Provide the (X, Y) coordinate of the cell's center where the given text is located.  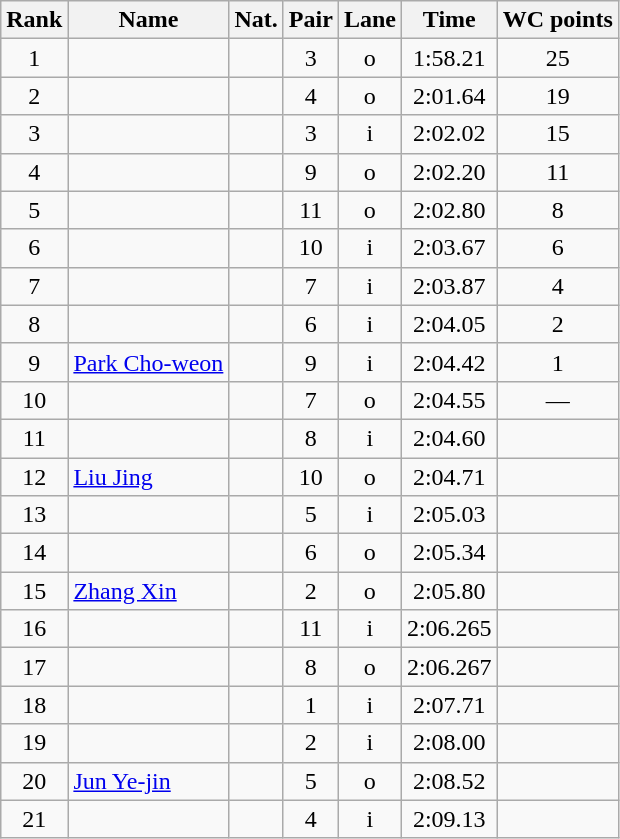
Pair (310, 20)
Liu Jing (148, 477)
21 (34, 819)
2:09.13 (449, 819)
Park Cho-weon (148, 362)
16 (34, 629)
2:08.52 (449, 781)
12 (34, 477)
25 (558, 58)
17 (34, 667)
13 (34, 515)
2:01.64 (449, 96)
2:05.34 (449, 553)
2:06.267 (449, 667)
WC points (558, 20)
Nat. (256, 20)
2:04.71 (449, 477)
Time (449, 20)
2:02.02 (449, 134)
2:05.03 (449, 515)
2:08.00 (449, 743)
— (558, 400)
2:06.265 (449, 629)
2:03.87 (449, 286)
Rank (34, 20)
2:02.20 (449, 172)
14 (34, 553)
2:05.80 (449, 591)
2:02.80 (449, 210)
2:04.05 (449, 324)
20 (34, 781)
Zhang Xin (148, 591)
2:04.55 (449, 400)
2:04.42 (449, 362)
2:07.71 (449, 705)
2:04.60 (449, 438)
2:03.67 (449, 248)
Jun Ye-jin (148, 781)
1:58.21 (449, 58)
Name (148, 20)
Lane (370, 20)
18 (34, 705)
